Pinpoint the cell where the given text exists, returning its [x, y] midpoint coordinate. 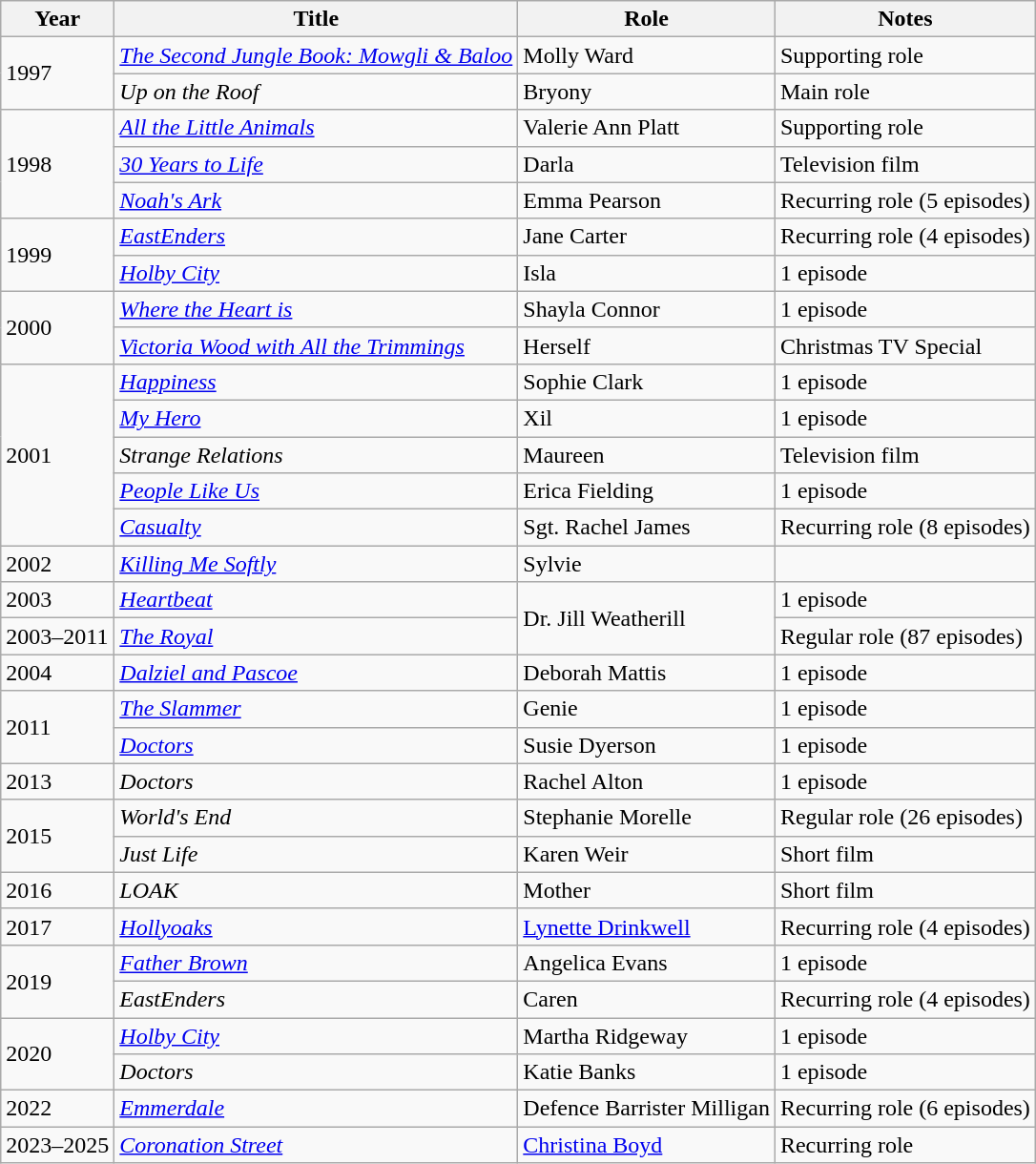
Year [57, 19]
Notes [904, 19]
Dalziel and Pascoe [317, 673]
Emma Pearson [647, 200]
2016 [57, 890]
Maureen [647, 455]
Bryony [647, 92]
Darla [647, 164]
1997 [57, 73]
2004 [57, 673]
Christina Boyd [647, 1145]
Christmas TV Special [904, 345]
Shayla Connor [647, 309]
Erica Fielding [647, 491]
2022 [57, 1109]
Strange Relations [317, 455]
Father Brown [317, 963]
Caren [647, 999]
Dr. Jill Weatherill [647, 618]
Recurring role (8 episodes) [904, 528]
2000 [57, 327]
Deborah Mattis [647, 673]
Stephanie Morelle [647, 818]
My Hero [317, 418]
LOAK [317, 890]
Recurring role (5 episodes) [904, 200]
30 Years to Life [317, 164]
Emmerdale [317, 1109]
Isla [647, 273]
1999 [57, 255]
2015 [57, 836]
All the Little Animals [317, 128]
Mother [647, 890]
2001 [57, 454]
The Slammer [317, 709]
Killing Me Softly [317, 564]
Regular role (87 episodes) [904, 636]
The Royal [317, 636]
Genie [647, 709]
Valerie Ann Platt [647, 128]
Where the Heart is [317, 309]
Angelica Evans [647, 963]
The Second Jungle Book: Mowgli & Baloo [317, 55]
Heartbeat [317, 600]
Recurring role (6 episodes) [904, 1109]
Katie Banks [647, 1072]
Lynette Drinkwell [647, 926]
Casualty [317, 528]
Main role [904, 92]
2023–2025 [57, 1145]
2002 [57, 564]
Recurring role [904, 1145]
2017 [57, 926]
2003–2011 [57, 636]
Victoria Wood with All the Trimmings [317, 345]
Coronation Street [317, 1145]
Molly Ward [647, 55]
Title [317, 19]
People Like Us [317, 491]
Susie Dyerson [647, 745]
2011 [57, 727]
1998 [57, 164]
Herself [647, 345]
Regular role (26 episodes) [904, 818]
Role [647, 19]
Defence Barrister Milligan [647, 1109]
2020 [57, 1053]
Sylvie [647, 564]
Sophie Clark [647, 382]
Xil [647, 418]
Hollyoaks [317, 926]
Martha Ridgeway [647, 1035]
2003 [57, 600]
World's End [317, 818]
Just Life [317, 854]
Karen Weir [647, 854]
Up on the Roof [317, 92]
Rachel Alton [647, 781]
Happiness [317, 382]
2013 [57, 781]
Jane Carter [647, 237]
Noah's Ark [317, 200]
Sgt. Rachel James [647, 528]
2019 [57, 981]
